Identify which cell holds the provided text, then report its (x, y) central coordinate. 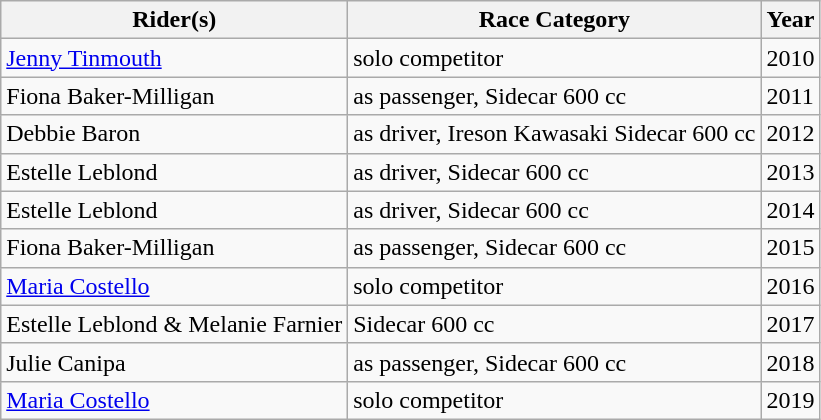
2017 (790, 324)
Estelle Leblond & Melanie Farnier (174, 324)
as driver, Ireson Kawasaki Sidecar 600 cc (554, 134)
2016 (790, 286)
2014 (790, 210)
Race Category (554, 20)
Debbie Baron (174, 134)
Julie Canipa (174, 362)
Jenny Tinmouth (174, 58)
Year (790, 20)
2018 (790, 362)
2010 (790, 58)
2019 (790, 400)
2011 (790, 96)
Sidecar 600 cc (554, 324)
Rider(s) (174, 20)
2013 (790, 172)
2012 (790, 134)
2015 (790, 248)
